Search for the cell housing the specified text and yield its (X, Y) center coordinate. 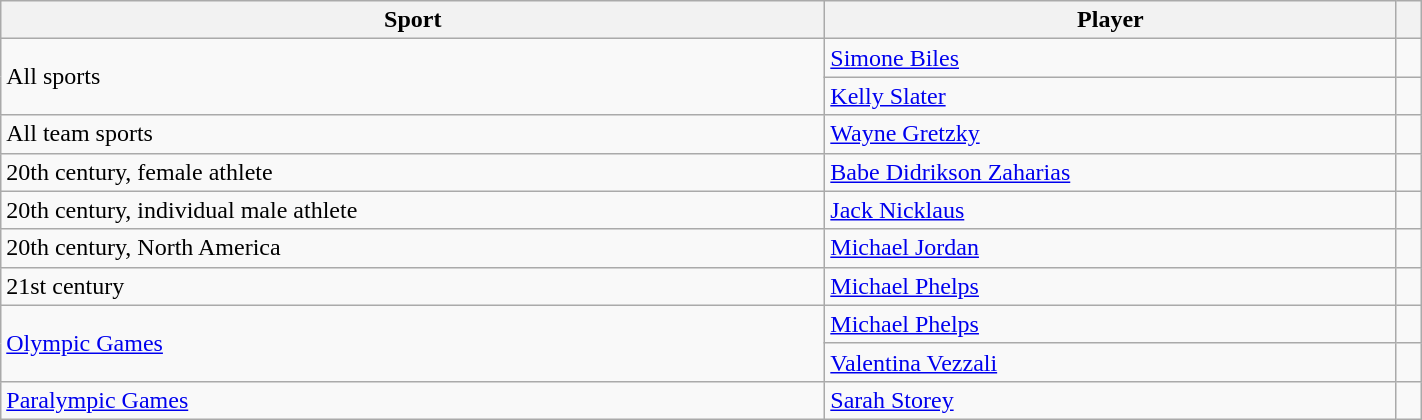
20th century, individual male athlete (413, 210)
Kelly Slater (1110, 96)
Wayne Gretzky (1110, 134)
All sports (413, 77)
Sport (413, 20)
Paralympic Games (413, 400)
Olympic Games (413, 343)
Jack Nicklaus (1110, 210)
20th century, female athlete (413, 172)
Valentina Vezzali (1110, 362)
20th century, North America (413, 248)
Babe Didrikson Zaharias (1110, 172)
Player (1110, 20)
Sarah Storey (1110, 400)
Michael Jordan (1110, 248)
21st century (413, 286)
Simone Biles (1110, 58)
All team sports (413, 134)
